Locate the cell with the specified text and output its [X, Y] center coordinate. 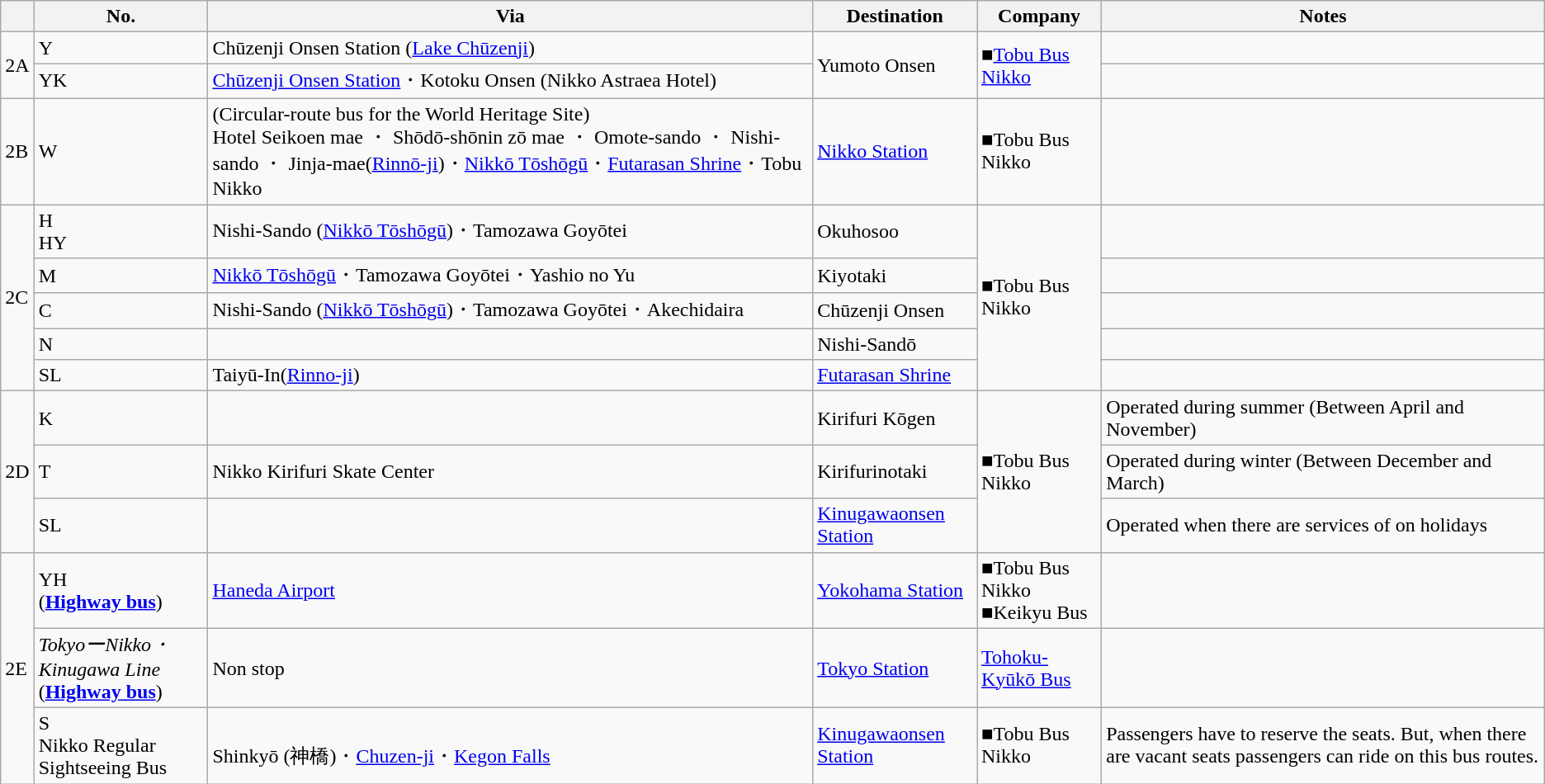
Tohoku-Kyūkō Bus [1040, 668]
Kirifuri Kōgen [895, 418]
Chūzenji Onsen [895, 310]
Okuhosoo [895, 231]
Y [120, 48]
2C [17, 298]
Nikko Station [895, 151]
2B [17, 151]
Nikkō Tōshōgū・Tamozawa Goyōtei・Yashio no Yu [510, 276]
Destination [895, 17]
YK [120, 81]
TokyoーNikko・Kinugawa Line(Highway bus) [120, 668]
Chūzenji Onsen Station (Lake Chūzenji) [510, 48]
HHY [120, 231]
Operated during summer (Between April and November) [1324, 418]
Haneda Airport [510, 590]
Yokohama Station [895, 590]
Chūzenji Onsen Station・Kotoku Onsen (Nikko Astraea Hotel) [510, 81]
K [120, 418]
Yumoto Onsen [895, 66]
2E [17, 668]
W [120, 151]
SNikko Regular Sightseeing Bus [120, 746]
Kiyotaki [895, 276]
C [120, 310]
Kirifurinotaki [895, 472]
Nishi-Sando (Nikkō Tōshōgū)・Tamozawa Goyōtei [510, 231]
Operated during winter (Between December and March) [1324, 472]
Taiyū-In(Rinno-ji) [510, 375]
Company [1040, 17]
Operated when there are services of on holidays [1324, 525]
Tokyo Station [895, 668]
N [120, 344]
Notes [1324, 17]
No. [120, 17]
Via [510, 17]
Non stop [510, 668]
Futarasan Shrine [895, 375]
■Tobu Bus Nikko■Keikyu Bus [1040, 590]
Nikko Kirifuri Skate Center [510, 472]
Shinkyō (神橋)・Chuzen-ji・Kegon Falls [510, 746]
Nishi-Sandō [895, 344]
Passengers have to reserve the seats. But, when there are vacant seats passengers can ride on this bus routes. [1324, 746]
YH(Highway bus) [120, 590]
Nishi-Sando (Nikkō Tōshōgū)・Tamozawa Goyōtei・Akechidaira [510, 310]
T [120, 472]
2D [17, 472]
M [120, 276]
2A [17, 66]
